Return [x, y] of the center of cell containing provided text 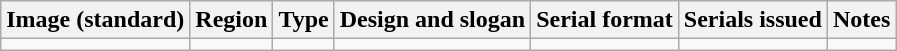
Type [304, 20]
Region [232, 20]
Serials issued [752, 20]
Image (standard) [96, 20]
Notes [861, 20]
Serial format [605, 20]
Design and slogan [432, 20]
